Return the [X, Y] coordinate for the center point of the cell that contains the specified text.  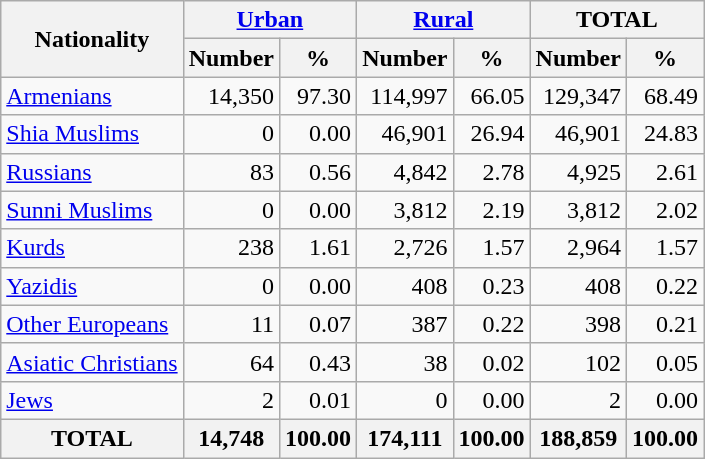
114,997 [405, 96]
83 [231, 172]
0.01 [318, 400]
129,347 [578, 96]
174,111 [405, 438]
Nationality [92, 39]
68.49 [664, 96]
2.78 [492, 172]
Russians [92, 172]
14,748 [231, 438]
4,842 [405, 172]
Armenians [92, 96]
2,726 [405, 248]
Yazidis [92, 286]
Kurds [92, 248]
2.61 [664, 172]
0.23 [492, 286]
Asiatic Christians [92, 362]
0.02 [492, 362]
Rural [444, 20]
66.05 [492, 96]
188,859 [578, 438]
0.43 [318, 362]
0.07 [318, 324]
0.21 [664, 324]
14,350 [231, 96]
Other Europeans [92, 324]
0.56 [318, 172]
0.05 [664, 362]
11 [231, 324]
Jews [92, 400]
102 [578, 362]
4,925 [578, 172]
Sunni Muslims [92, 210]
Shia Muslims [92, 134]
26.94 [492, 134]
387 [405, 324]
38 [405, 362]
2.02 [664, 210]
238 [231, 248]
398 [578, 324]
24.83 [664, 134]
2,964 [578, 248]
97.30 [318, 96]
Urban [270, 20]
2.19 [492, 210]
1.61 [318, 248]
64 [231, 362]
